Capture the cell that displays the provided text and extract its [x, y] central coordinate. 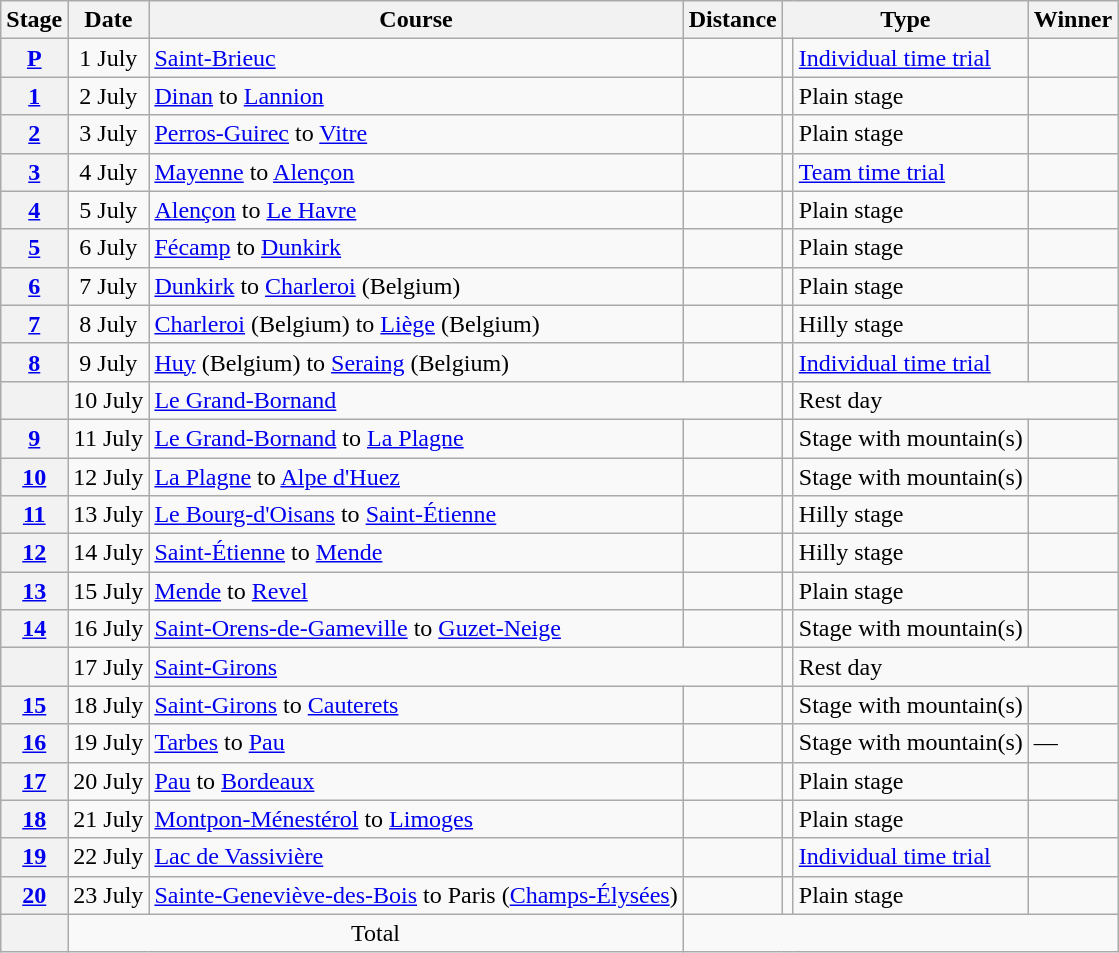
Perros-Guirec to Vitre [416, 134]
15 [34, 705]
Type [905, 20]
12 July [108, 477]
Saint-Orens-de-Gameville to Guzet-Neige [416, 629]
8 July [108, 324]
Tarbes to Pau [416, 743]
9 [34, 438]
1 July [108, 58]
Winner [1072, 20]
13 [34, 591]
Dinan to Lannion [416, 96]
9 July [108, 362]
13 July [108, 515]
Dunkirk to Charleroi (Belgium) [416, 286]
12 [34, 553]
Le Grand-Bornand [466, 400]
6 [34, 286]
Le Bourg-d'Oisans to Saint-Étienne [416, 515]
Charleroi (Belgium) to Liège (Belgium) [416, 324]
Stage [34, 20]
Saint-Girons [466, 667]
Saint-Brieuc [416, 58]
— [1072, 743]
23 July [108, 895]
Saint-Girons to Cauterets [416, 705]
6 July [108, 248]
Mayenne to Alençon [416, 172]
14 [34, 629]
19 July [108, 743]
Saint-Étienne to Mende [416, 553]
Le Grand-Bornand to La Plagne [416, 438]
4 [34, 210]
Fécamp to Dunkirk [416, 248]
19 [34, 857]
La Plagne to Alpe d'Huez [416, 477]
2 [34, 134]
20 [34, 895]
Huy (Belgium) to Seraing (Belgium) [416, 362]
Sainte-Geneviève-des-Bois to Paris (Champs-Élysées) [416, 895]
Course [416, 20]
18 July [108, 705]
Alençon to Le Havre [416, 210]
10 [34, 477]
20 July [108, 781]
7 July [108, 286]
18 [34, 819]
15 July [108, 591]
Lac de Vassivière [416, 857]
Mende to Revel [416, 591]
21 July [108, 819]
3 [34, 172]
8 [34, 362]
17 [34, 781]
3 July [108, 134]
Team time trial [910, 172]
16 July [108, 629]
11 [34, 515]
11 July [108, 438]
Total [376, 933]
1 [34, 96]
Montpon-Ménestérol to Limoges [416, 819]
7 [34, 324]
P [34, 58]
Distance [732, 20]
17 July [108, 667]
16 [34, 743]
14 July [108, 553]
Date [108, 20]
5 July [108, 210]
2 July [108, 96]
10 July [108, 400]
22 July [108, 857]
Pau to Bordeaux [416, 781]
4 July [108, 172]
5 [34, 248]
